For the text-containing cell, return its midpoint in (X, Y) coordinate format. 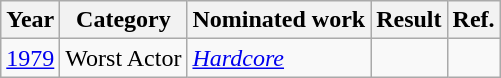
Nominated work (279, 20)
Category (124, 20)
1979 (30, 58)
Year (30, 20)
Result (409, 20)
Ref. (474, 20)
Worst Actor (124, 58)
Hardcore (279, 58)
